Detect which cell encompasses the target text, then output its [x, y] center coordinate. 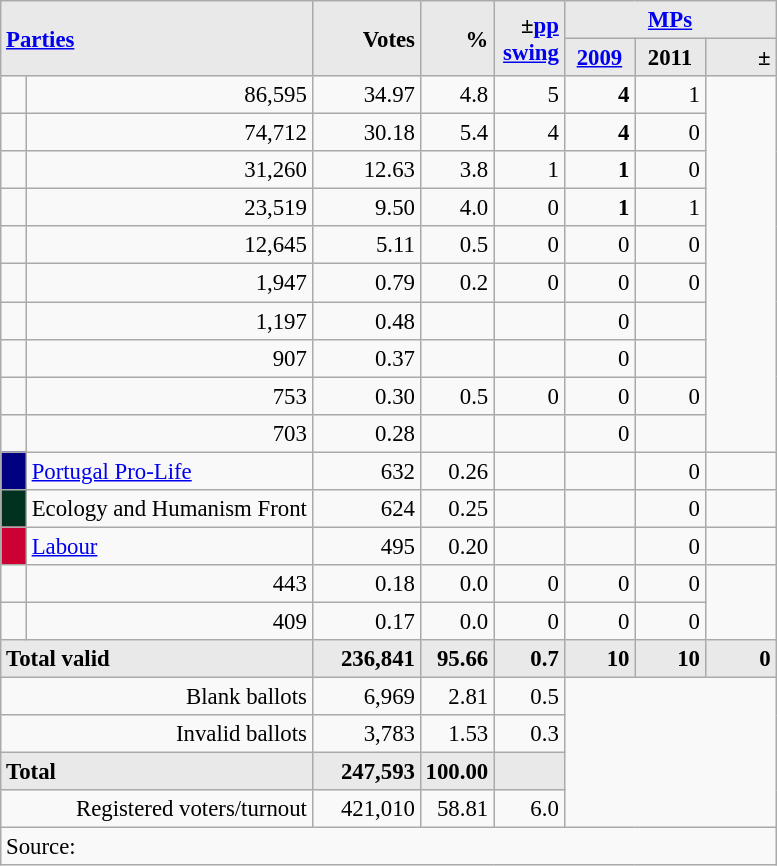
95.66 [456, 659]
236,841 [366, 659]
0.17 [366, 621]
0.25 [456, 509]
1.53 [456, 734]
247,593 [366, 772]
2009 [600, 58]
9.50 [366, 208]
31,260 [169, 170]
5.11 [366, 245]
6,969 [366, 697]
2011 [670, 58]
6.0 [530, 809]
0.48 [366, 321]
0.37 [366, 358]
1,197 [169, 321]
1,947 [169, 283]
58.81 [456, 809]
624 [366, 509]
3.8 [456, 170]
0.30 [366, 396]
4.0 [456, 208]
Labour [169, 546]
Total valid [156, 659]
0.28 [366, 433]
100.00 [456, 772]
30.18 [366, 133]
Portugal Pro-Life [169, 471]
± [740, 58]
495 [366, 546]
0.7 [530, 659]
23,519 [169, 208]
0.26 [456, 471]
0.3 [530, 734]
5.4 [456, 133]
±pp swing [530, 38]
86,595 [169, 95]
Parties [156, 38]
Blank ballots [156, 697]
Ecology and Humanism Front [169, 509]
907 [169, 358]
12.63 [366, 170]
0.18 [366, 584]
Votes [366, 38]
Registered voters/turnout [156, 809]
Source: [388, 847]
Total [156, 772]
3,783 [366, 734]
0.20 [456, 546]
Invalid ballots [156, 734]
4.8 [456, 95]
421,010 [366, 809]
5 [530, 95]
74,712 [169, 133]
0.79 [366, 283]
753 [169, 396]
409 [169, 621]
632 [366, 471]
0.2 [456, 283]
34.97 [366, 95]
MPs [670, 20]
703 [169, 433]
2.81 [456, 697]
% [456, 38]
12,645 [169, 245]
443 [169, 584]
